Scan for the cell matching the given text and deliver its [X, Y] coordinate at center. 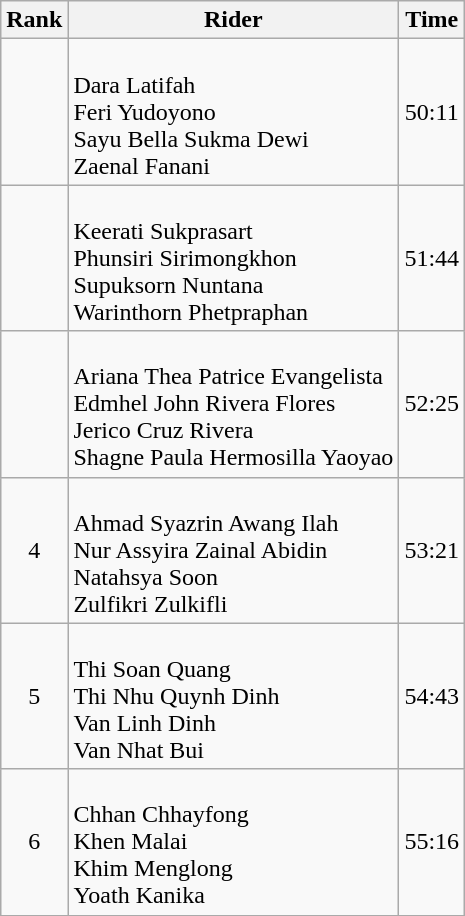
Thi Soan QuangThi Nhu Quynh DinhVan Linh DinhVan Nhat Bui [234, 696]
Chhan ChhayfongKhen MalaiKhim MenglongYoath Kanika [234, 842]
55:16 [432, 842]
Dara LatifahFeri YudoyonoSayu Bella Sukma DewiZaenal Fanani [234, 112]
54:43 [432, 696]
Rider [234, 20]
Keerati SukprasartPhunsiri SirimongkhonSupuksorn NuntanaWarinthorn Phetpraphan [234, 258]
Time [432, 20]
53:21 [432, 550]
6 [34, 842]
Rank [34, 20]
52:25 [432, 404]
50:11 [432, 112]
Ahmad Syazrin Awang IlahNur Assyira Zainal AbidinNatahsya SoonZulfikri Zulkifli [234, 550]
4 [34, 550]
Ariana Thea Patrice EvangelistaEdmhel John Rivera FloresJerico Cruz RiveraShagne Paula Hermosilla Yaoyao [234, 404]
51:44 [432, 258]
5 [34, 696]
